From the cell containing the given text, extract its center point as [x, y] coordinate. 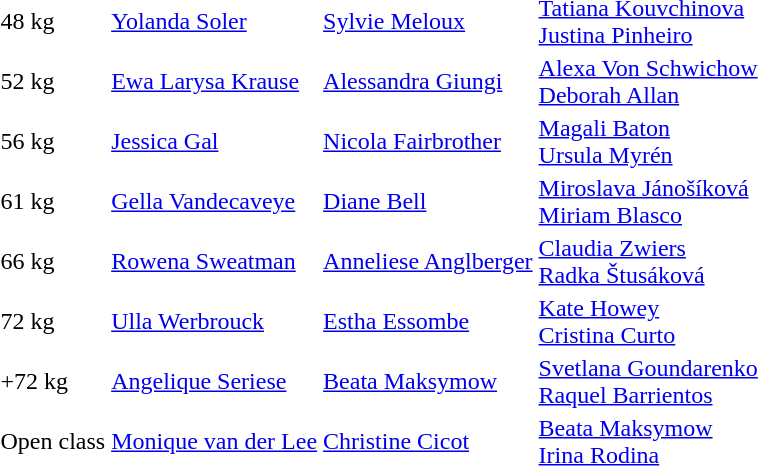
Jessica Gal [214, 142]
Alessandra Giungi [428, 82]
Rowena Sweatman [214, 262]
Gella Vandecaveye [214, 202]
Estha Essombe [428, 322]
Angelique Seriese [214, 382]
Nicola Fairbrother [428, 142]
Ulla Werbrouck [214, 322]
Beata Maksymow [428, 382]
Anneliese Anglberger [428, 262]
Diane Bell [428, 202]
Ewa Larysa Krause [214, 82]
